Pinpoint the cell where the given text exists, returning its [X, Y] midpoint coordinate. 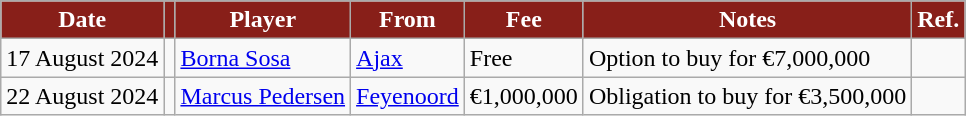
From [408, 20]
€1,000,000 [524, 96]
Player [263, 20]
Borna Sosa [263, 58]
Marcus Pedersen [263, 96]
Ajax [408, 58]
22 August 2024 [82, 96]
Ref. [938, 20]
Date [82, 20]
17 August 2024 [82, 58]
Notes [747, 20]
Free [524, 58]
Option to buy for €7,000,000 [747, 58]
Fee [524, 20]
Feyenoord [408, 96]
Obligation to buy for €3,500,000 [747, 96]
